Identify which cell holds the provided text, then report its (X, Y) central coordinate. 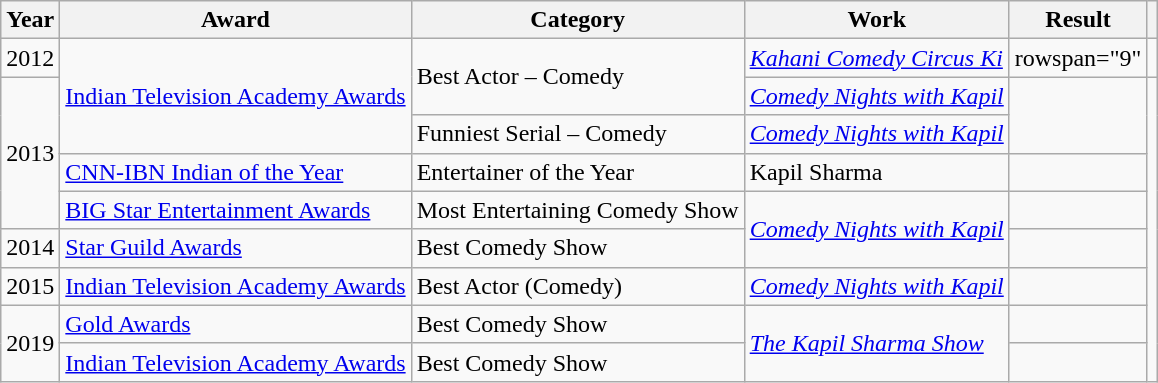
2015 (30, 286)
2012 (30, 58)
Entertainer of the Year (578, 172)
Star Guild Awards (236, 248)
Award (236, 20)
Kapil Sharma (876, 172)
Kahani Comedy Circus Ki (876, 58)
Funniest Serial – Comedy (578, 134)
The Kapil Sharma Show (876, 343)
Year (30, 20)
rowspan="9" (1078, 58)
Result (1078, 20)
CNN-IBN Indian of the Year (236, 172)
2019 (30, 343)
Category (578, 20)
Gold Awards (236, 324)
BIG Star Entertainment Awards (236, 210)
2013 (30, 153)
Most Entertaining Comedy Show (578, 210)
Best Actor – Comedy (578, 77)
Work (876, 20)
2014 (30, 248)
Best Actor (Comedy) (578, 286)
